Find where the given text appears and provide that cell's center as [x, y] coordinate. 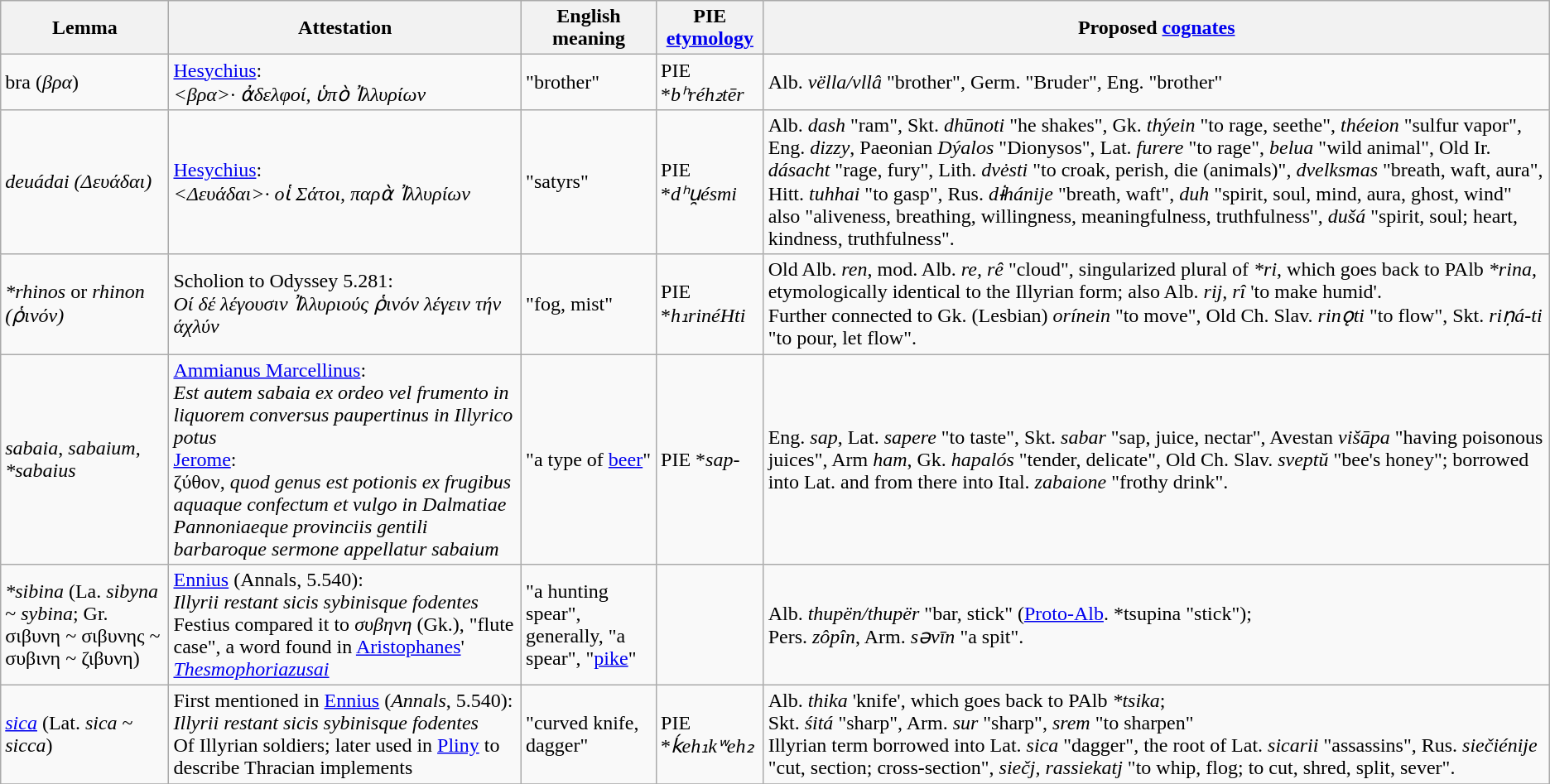
Scholion to Odyssey 5.281:Οί δέ λέγουσιν Ἰλλυριούς ῥινόν λέγειν τήν άχλύν [345, 305]
Attestation [345, 28]
Hesychius:<βρα>· ἀδελφοί, ὑπὸ Ἰλλυρίων [345, 83]
sabaia, sabaium, *sabaius [84, 459]
Proposed cognates [1156, 28]
Hesychius:<Δευάδαι>· οἱ Σάτοι, παρὰ Ἰλλυρίων [345, 182]
*sibina (La. sibyna ~ sybina; Gr. σιβυνη ~ σιβυνης ~ συβινη ~ ζιβυνη) [84, 625]
deuádai (Δευάδαι) [84, 182]
bra (βρα) [84, 83]
"satyrs" [590, 182]
English meaning [590, 28]
Lemma [84, 28]
"brother" [590, 83]
PIE *h₁rinéHti [710, 305]
PIE *bʰréh₂tēr [710, 83]
*rhinos or rhinon (ῥινόν) [84, 305]
"curved knife, dagger" [590, 735]
PIE etymology [710, 28]
PIE *ḱeh₁kʷeh₂ [710, 735]
Alb. thupën/thupër "bar, stick" (Proto-Alb. *tsupina "stick");Pers. zôpîn, Arm. səvīn "a spit". [1156, 625]
sica (Lat. sica ~ sicca) [84, 735]
"a type of beer" [590, 459]
"a hunting spear", generally, "a spear", "pike" [590, 625]
PIE *sap- [710, 459]
PIE *dʰu̯ésmi [710, 182]
"fog, mist" [590, 305]
Alb. vëlla/vllâ "brother", Germ. "Bruder", Eng. "brother" [1156, 83]
